Return the [x, y] coordinate for the center point of the cell that contains the specified text.  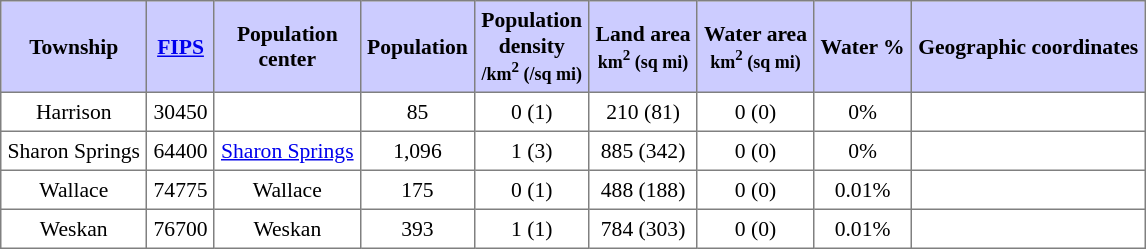
488 (188) [643, 190]
Populationcenter [287, 47]
1,096 [417, 150]
Township [74, 47]
Populationdensity/km2 (/sq mi) [532, 47]
FIPS [180, 47]
74775 [180, 190]
Population [417, 47]
393 [417, 228]
30450 [180, 112]
210 (81) [643, 112]
784 (303) [643, 228]
885 (342) [643, 150]
175 [417, 190]
Geographic coordinates [1028, 47]
85 [417, 112]
Land areakm2 (sq mi) [643, 47]
1 (3) [532, 150]
1 (1) [532, 228]
Harrison [74, 112]
64400 [180, 150]
Water areakm2 (sq mi) [755, 47]
Water % [863, 47]
76700 [180, 228]
